From the cell containing the given text, extract its center point as [X, Y] coordinate. 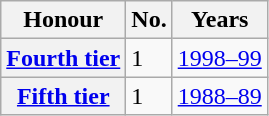
No. [149, 20]
1988–89 [220, 96]
Fourth tier [64, 58]
1998–99 [220, 58]
Years [220, 20]
Honour [64, 20]
Fifth tier [64, 96]
